Scan for the cell matching the given text and deliver its [X, Y] coordinate at center. 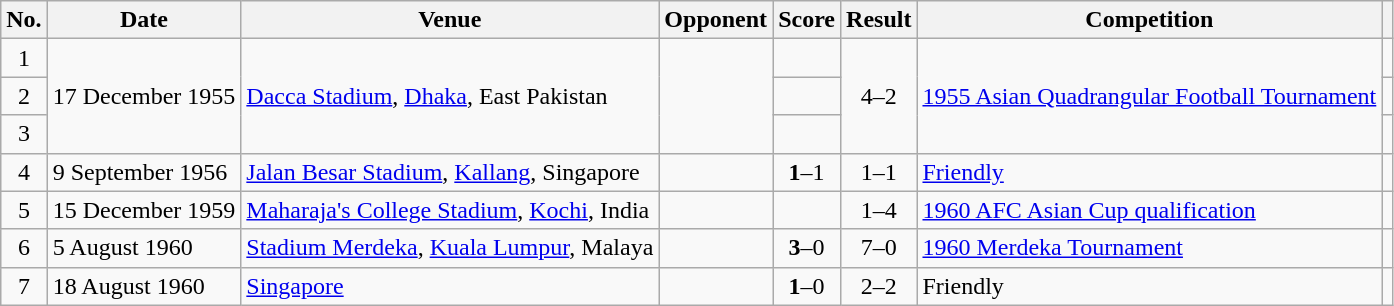
5 August 1960 [144, 248]
Result [879, 20]
Dacca Stadium, Dhaka, East Pakistan [450, 96]
18 August 1960 [144, 286]
17 December 1955 [144, 96]
4–2 [879, 96]
Stadium Merdeka, Kuala Lumpur, Malaya [450, 248]
Jalan Besar Stadium, Kallang, Singapore [450, 172]
No. [24, 20]
Singapore [450, 286]
3–0 [807, 248]
7–0 [879, 248]
1955 Asian Quadrangular Football Tournament [1150, 96]
7 [24, 286]
Score [807, 20]
Opponent [716, 20]
Date [144, 20]
4 [24, 172]
5 [24, 210]
1–0 [807, 286]
Maharaja's College Stadium, Kochi, India [450, 210]
6 [24, 248]
15 December 1959 [144, 210]
2–2 [879, 286]
9 September 1956 [144, 172]
1960 AFC Asian Cup qualification [1150, 210]
1960 Merdeka Tournament [1150, 248]
1–4 [879, 210]
2 [24, 96]
Venue [450, 20]
3 [24, 134]
1 [24, 58]
Competition [1150, 20]
